Identify which cell holds the provided text, then report its (x, y) central coordinate. 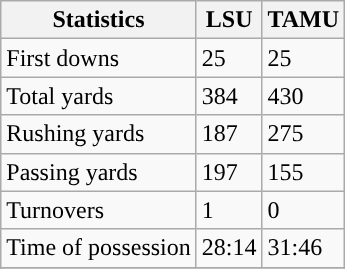
TAMU (304, 20)
197 (229, 172)
1 (229, 210)
Time of possession (99, 248)
Statistics (99, 20)
First downs (99, 58)
Passing yards (99, 172)
Total yards (99, 96)
384 (229, 96)
430 (304, 96)
0 (304, 210)
187 (229, 134)
275 (304, 134)
28:14 (229, 248)
155 (304, 172)
31:46 (304, 248)
Rushing yards (99, 134)
LSU (229, 20)
Turnovers (99, 210)
